Provide the (X, Y) coordinate of the cell's center where the given text is located.  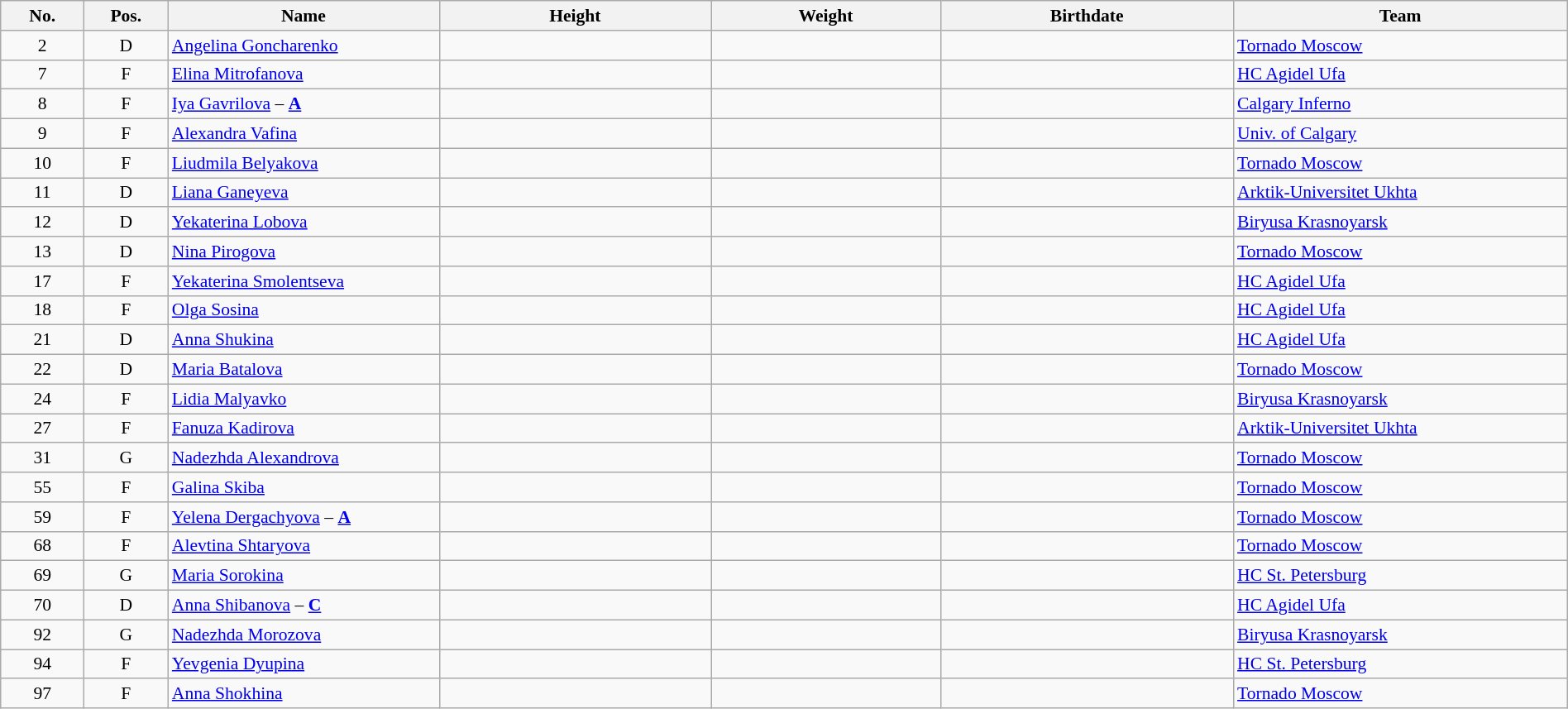
Pos. (126, 16)
Liana Ganeyeva (304, 193)
94 (43, 664)
Alexandra Vafina (304, 134)
Fanuza Kadirova (304, 429)
Alevtina Shtaryova (304, 546)
13 (43, 252)
Iya Gavrilova – A (304, 104)
97 (43, 694)
Weight (826, 16)
10 (43, 163)
Yekaterina Smolentseva (304, 281)
Anna Shukina (304, 340)
Yevgenia Dyupina (304, 664)
69 (43, 576)
Maria Sorokina (304, 576)
Name (304, 16)
8 (43, 104)
17 (43, 281)
55 (43, 487)
59 (43, 517)
Olga Sosina (304, 310)
Lidia Malyavko (304, 399)
Elina Mitrofanova (304, 74)
2 (43, 46)
Nadezhda Alexandrova (304, 458)
27 (43, 429)
11 (43, 193)
Angelina Goncharenko (304, 46)
Calgary Inferno (1400, 104)
Liudmila Belyakova (304, 163)
70 (43, 606)
Yelena Dergachyova – A (304, 517)
Height (575, 16)
68 (43, 546)
No. (43, 16)
Nadezhda Morozova (304, 635)
92 (43, 635)
Galina Skiba (304, 487)
Team (1400, 16)
24 (43, 399)
Anna Shokhina (304, 694)
7 (43, 74)
31 (43, 458)
12 (43, 223)
Nina Pirogova (304, 252)
Univ. of Calgary (1400, 134)
Maria Batalova (304, 370)
22 (43, 370)
18 (43, 310)
Yekaterina Lobova (304, 223)
Anna Shibanova – C (304, 606)
Birthdate (1087, 16)
21 (43, 340)
9 (43, 134)
